Search for the cell housing the specified text and yield its (X, Y) center coordinate. 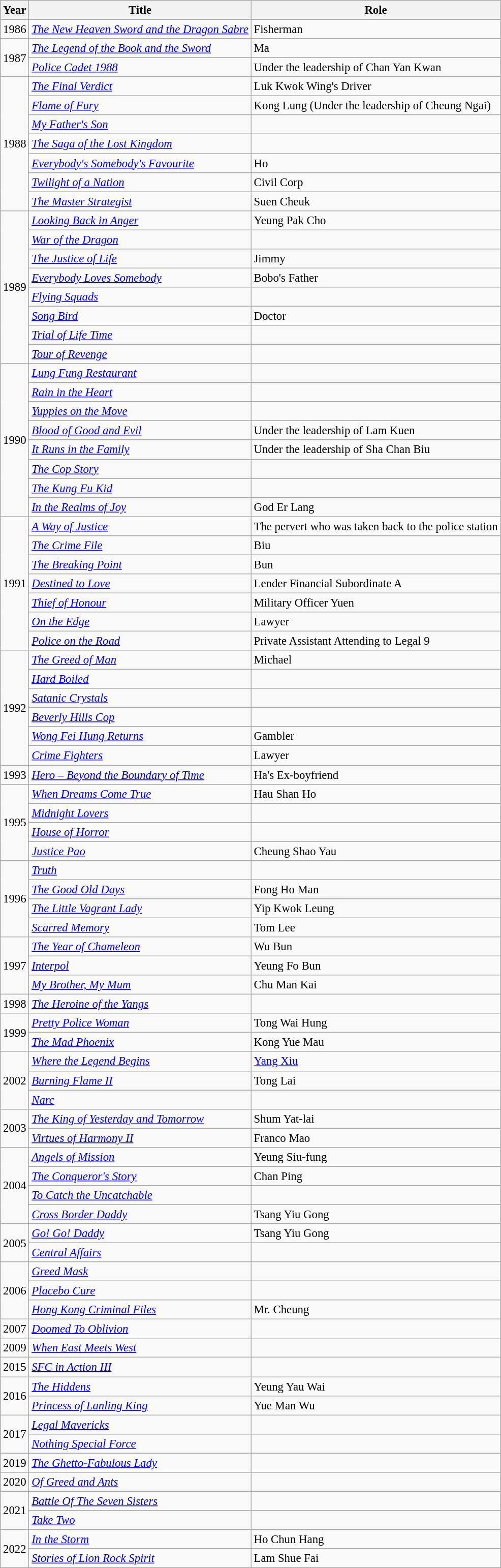
The Kung Fu Kid (140, 488)
Jimmy (376, 259)
The Cop Story (140, 469)
Ha's Ex-boyfriend (376, 775)
The Final Verdict (140, 86)
1998 (15, 1004)
Virtues of Harmony II (140, 1138)
Burning Flame II (140, 1080)
Nothing Special Force (140, 1443)
Tong Lai (376, 1080)
Yeung Yau Wai (376, 1386)
Michael (376, 660)
The Good Old Days (140, 889)
Placebo Cure (140, 1291)
2016 (15, 1396)
2017 (15, 1434)
Tong Wai Hung (376, 1023)
1993 (15, 775)
Legal Mavericks (140, 1425)
2007 (15, 1329)
Hong Kong Criminal Files (140, 1310)
The Saga of the Lost Kingdom (140, 144)
The Hiddens (140, 1386)
In the Realms of Joy (140, 507)
My Brother, My Mum (140, 985)
Greed Mask (140, 1272)
Satanic Crystals (140, 698)
2003 (15, 1128)
Fong Ho Man (376, 889)
2006 (15, 1290)
Yang Xiu (376, 1062)
1988 (15, 143)
2020 (15, 1482)
Where the Legend Begins (140, 1062)
The Crime File (140, 546)
1997 (15, 966)
Rain in the Heart (140, 393)
God Er Lang (376, 507)
Flame of Fury (140, 106)
House of Horror (140, 832)
Of Greed and Ants (140, 1482)
2021 (15, 1510)
Hard Boiled (140, 679)
Bobo's Father (376, 278)
Yeung Pak Cho (376, 220)
Chu Man Kai (376, 985)
1996 (15, 899)
Crime Fighters (140, 756)
Flying Squads (140, 297)
Pretty Police Woman (140, 1023)
Central Affairs (140, 1253)
The King of Yesterday and Tomorrow (140, 1119)
Biu (376, 546)
Tour of Revenge (140, 354)
Everybody's Somebody's Favourite (140, 163)
The Heroine of the Yangs (140, 1004)
The Master Strategist (140, 201)
Twilight of a Nation (140, 182)
Midnight Lovers (140, 813)
On the Edge (140, 622)
The Little Vagrant Lady (140, 909)
Kong Lung (Under the leadership of Cheung Ngai) (376, 106)
2015 (15, 1367)
Yeung Siu-fung (376, 1157)
Title (140, 10)
Yip Kwok Leung (376, 909)
Lam Shue Fai (376, 1558)
Luk Kwok Wing's Driver (376, 86)
Military Officer Yuen (376, 602)
Hau Shan Ho (376, 794)
Ho (376, 163)
Justice Pao (140, 851)
1995 (15, 822)
Scarred Memory (140, 927)
The pervert who was taken back to the police station (376, 526)
War of the Dragon (140, 239)
Year (15, 10)
Shum Yat-lai (376, 1119)
1990 (15, 440)
Suen Cheuk (376, 201)
Under the leadership of Lam Kuen (376, 431)
1987 (15, 58)
Chan Ping (376, 1176)
Bun (376, 564)
Battle Of The Seven Sisters (140, 1501)
Cross Border Daddy (140, 1214)
The Year of Chameleon (140, 947)
Lender Financial Subordinate A (376, 584)
The Greed of Man (140, 660)
Ma (376, 48)
The Ghetto-Fabulous Lady (140, 1463)
When East Meets West (140, 1348)
Doctor (376, 316)
1992 (15, 708)
1991 (15, 584)
Ho Chun Hang (376, 1539)
Song Bird (140, 316)
Go! Go! Daddy (140, 1233)
Yue Man Wu (376, 1405)
Hero – Beyond the Boundary of Time (140, 775)
Trial of Life Time (140, 335)
The Breaking Point (140, 564)
Interpol (140, 966)
The Justice of Life (140, 259)
2019 (15, 1463)
Under the leadership of Sha Chan Biu (376, 450)
Narc (140, 1100)
2022 (15, 1549)
2005 (15, 1243)
The Legend of the Book and the Sword (140, 48)
2004 (15, 1186)
To Catch the Uncatchable (140, 1195)
SFC in Action III (140, 1367)
Take Two (140, 1520)
Police Cadet 1988 (140, 68)
Blood of Good and Evil (140, 431)
The Mad Phoenix (140, 1042)
1986 (15, 29)
Kong Yue Mau (376, 1042)
Looking Back in Anger (140, 220)
Yeung Fo Bun (376, 966)
Thief of Honour (140, 602)
When Dreams Come True (140, 794)
Wong Fei Hung Returns (140, 737)
Destined to Love (140, 584)
The New Heaven Sword and the Dragon Sabre (140, 29)
It Runs in the Family (140, 450)
Beverly Hills Cop (140, 717)
Mr. Cheung (376, 1310)
2009 (15, 1348)
Truth (140, 870)
Angels of Mission (140, 1157)
Stories of Lion Rock Spirit (140, 1558)
Police on the Road (140, 641)
Private Assistant Attending to Legal 9 (376, 641)
My Father's Son (140, 125)
Fisherman (376, 29)
A Way of Justice (140, 526)
Cheung Shao Yau (376, 851)
Gambler (376, 737)
1989 (15, 287)
Wu Bun (376, 947)
Doomed To Oblivion (140, 1329)
Everybody Loves Somebody (140, 278)
Franco Mao (376, 1138)
The Conqueror's Story (140, 1176)
In the Storm (140, 1539)
2002 (15, 1081)
Princess of Lanling King (140, 1405)
Civil Corp (376, 182)
Yuppies on the Move (140, 411)
Under the leadership of Chan Yan Kwan (376, 68)
Tom Lee (376, 927)
Lung Fung Restaurant (140, 373)
1999 (15, 1032)
Role (376, 10)
